Identify which cell holds the provided text, then report its [x, y] central coordinate. 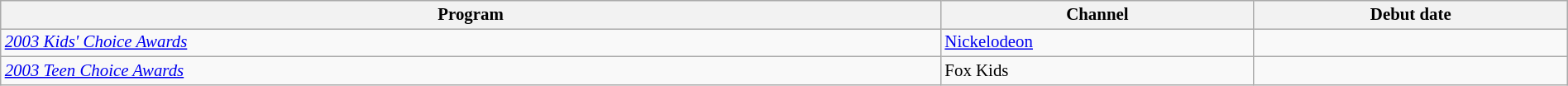
Program [471, 15]
Fox Kids [1097, 70]
Debut date [1411, 15]
Channel [1097, 15]
2003 Teen Choice Awards [471, 70]
Nickelodeon [1097, 42]
2003 Kids' Choice Awards [471, 42]
